Output the [X, Y] coordinate of the center of the cell containing the given text.  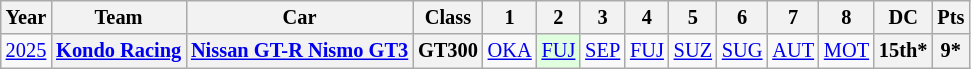
GT300 [448, 51]
2025 [26, 51]
5 [693, 17]
1 [510, 17]
MOT [846, 51]
3 [602, 17]
Nissan GT-R Nismo GT3 [300, 51]
AUT [793, 51]
4 [647, 17]
7 [793, 17]
9* [950, 51]
Year [26, 17]
Team [118, 17]
2 [559, 17]
SEP [602, 51]
6 [742, 17]
OKA [510, 51]
Pts [950, 17]
SUG [742, 51]
Kondo Racing [118, 51]
Class [448, 17]
Car [300, 17]
DC [903, 17]
SUZ [693, 51]
8 [846, 17]
15th* [903, 51]
